Detect which cell encompasses the target text, then output its (x, y) center coordinate. 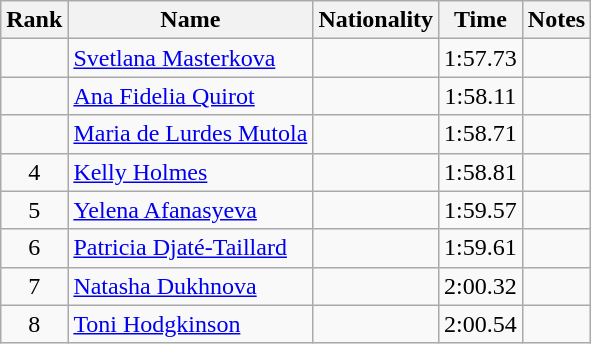
Rank (34, 20)
Svetlana Masterkova (190, 58)
6 (34, 248)
8 (34, 324)
2:00.32 (481, 286)
Name (190, 20)
Maria de Lurdes Mutola (190, 134)
1:58.81 (481, 172)
Toni Hodgkinson (190, 324)
7 (34, 286)
1:57.73 (481, 58)
Kelly Holmes (190, 172)
1:58.11 (481, 96)
Yelena Afanasyeva (190, 210)
2:00.54 (481, 324)
1:59.57 (481, 210)
Time (481, 20)
Ana Fidelia Quirot (190, 96)
5 (34, 210)
Patricia Djaté-Taillard (190, 248)
Nationality (376, 20)
1:59.61 (481, 248)
Notes (556, 20)
Natasha Dukhnova (190, 286)
4 (34, 172)
1:58.71 (481, 134)
